Determine the [X, Y] coordinate at the center of the cell enclosing the given text.  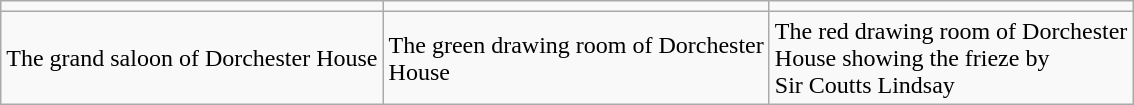
The green drawing room of DorchesterHouse [576, 58]
The red drawing room of DorchesterHouse showing the frieze bySir Coutts Lindsay [951, 58]
The grand saloon of Dorchester House [192, 58]
